Return the (x, y) coordinate for the center point of the cell that contains the specified text.  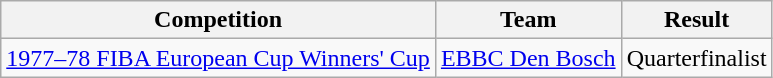
Competition (218, 20)
Result (696, 20)
1977–78 FIBA European Cup Winners' Cup (218, 58)
Team (528, 20)
Quarterfinalist (696, 58)
EBBC Den Bosch (528, 58)
